From the cell containing the given text, extract its center point as [x, y] coordinate. 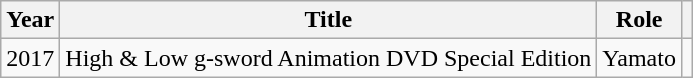
Yamato [640, 58]
High & Low g-sword Animation DVD Special Edition [328, 58]
Year [30, 20]
Role [640, 20]
2017 [30, 58]
Title [328, 20]
